Return the [X, Y] coordinate for the center point of the cell that contains the specified text.  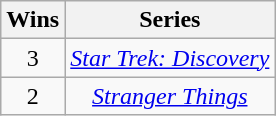
2 [33, 96]
Wins [33, 20]
Stranger Things [170, 96]
Star Trek: Discovery [170, 58]
3 [33, 58]
Series [170, 20]
